From the cell containing the given text, extract its center point as [x, y] coordinate. 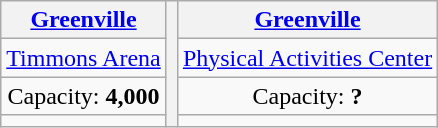
Capacity: 4,000 [84, 96]
Capacity: ? [307, 96]
Physical Activities Center [307, 58]
Timmons Arena [84, 58]
